Detect which cell encompasses the target text, then output its [X, Y] center coordinate. 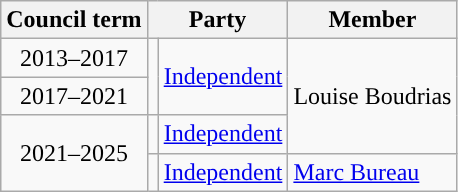
2017–2021 [74, 96]
Council term [74, 20]
Party [218, 20]
Member [372, 20]
2013–2017 [74, 58]
2021–2025 [74, 153]
Marc Bureau [372, 172]
Louise Boudrias [372, 96]
